Find where the given text appears and provide that cell's center as [x, y] coordinate. 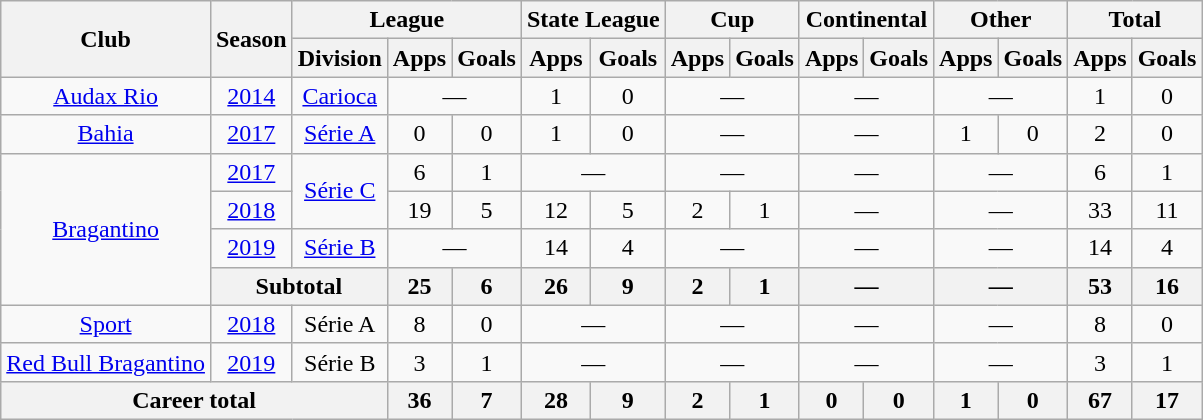
2014 [251, 96]
Sport [106, 324]
19 [419, 210]
Continental [866, 20]
Bahia [106, 134]
12 [556, 210]
Division [340, 58]
Audax Rio [106, 96]
Career total [194, 400]
Bragantino [106, 229]
53 [1100, 286]
Total [1135, 20]
Cup [732, 20]
Carioca [340, 96]
67 [1100, 400]
7 [487, 400]
League [406, 20]
26 [556, 286]
Red Bull Bragantino [106, 362]
11 [1167, 210]
16 [1167, 286]
17 [1167, 400]
33 [1100, 210]
Série C [340, 191]
36 [419, 400]
28 [556, 400]
State League [593, 20]
Club [106, 39]
25 [419, 286]
Season [251, 39]
Subtotal [298, 286]
Other [1001, 20]
